Find where the given text appears and provide that cell's center as [x, y] coordinate. 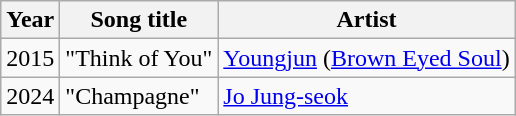
2015 [30, 58]
Song title [139, 20]
Youngjun (Brown Eyed Soul) [366, 58]
Artist [366, 20]
"Think of You" [139, 58]
Year [30, 20]
"Champagne" [139, 96]
Jo Jung-seok [366, 96]
2024 [30, 96]
